Return the [X, Y] coordinate for the center point of the cell that contains the specified text.  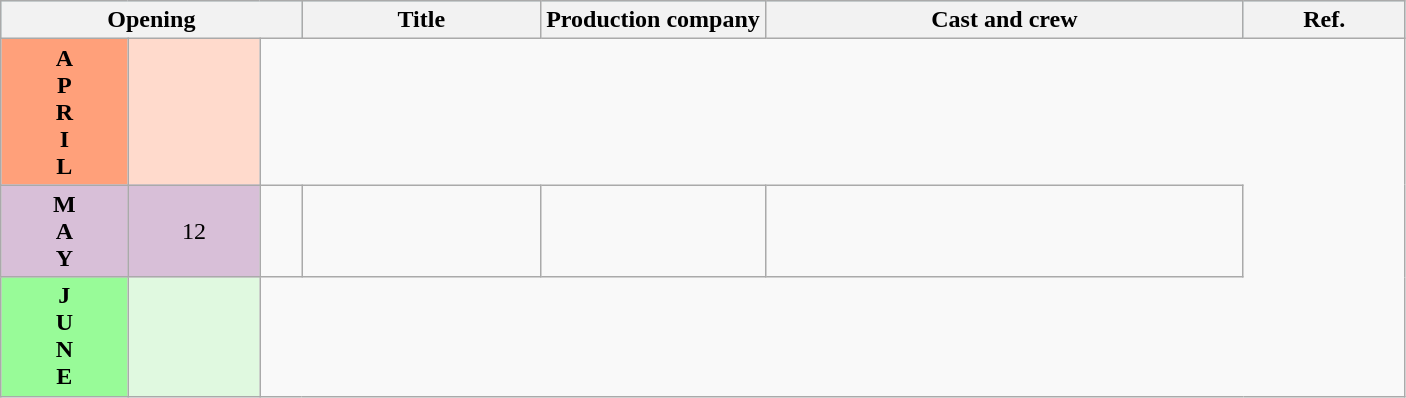
12 [194, 231]
APRIL [64, 112]
Opening [152, 20]
MAY [64, 231]
Title [422, 20]
Production company [654, 20]
Cast and crew [1004, 20]
JUNE [64, 336]
Ref. [1324, 20]
